Locate the cell with the specified text and output its (x, y) center coordinate. 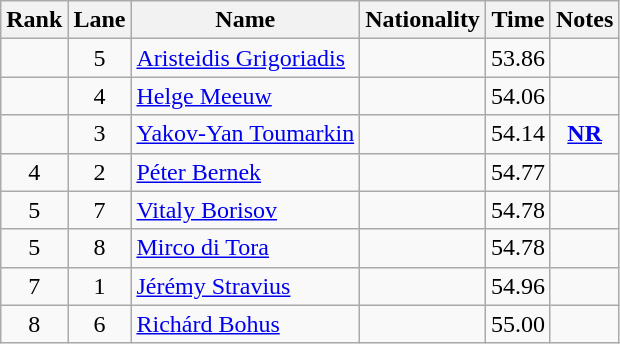
54.96 (518, 286)
1 (100, 286)
54.77 (518, 172)
Time (518, 20)
Jérémy Stravius (246, 286)
Aristeidis Grigoriadis (246, 58)
54.06 (518, 96)
Péter Bernek (246, 172)
Lane (100, 20)
Nationality (423, 20)
Richárd Bohus (246, 324)
Vitaly Borisov (246, 210)
2 (100, 172)
Helge Meeuw (246, 96)
55.00 (518, 324)
6 (100, 324)
Mirco di Tora (246, 248)
Name (246, 20)
NR (584, 134)
3 (100, 134)
Yakov-Yan Toumarkin (246, 134)
53.86 (518, 58)
54.14 (518, 134)
Notes (584, 20)
Rank (34, 20)
